Identify which cell holds the provided text, then report its [X, Y] central coordinate. 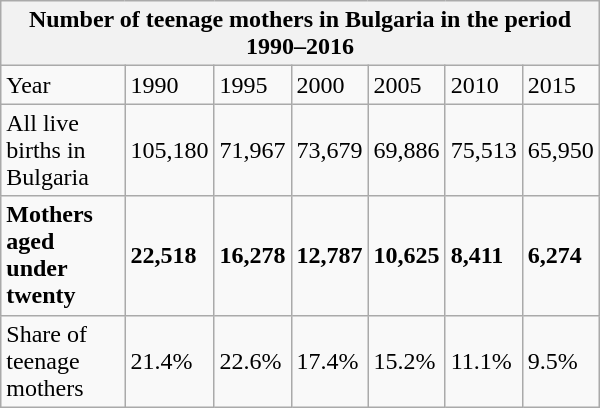
11.1% [484, 361]
8,411 [484, 256]
22,518 [170, 256]
Mothers aged under twenty [63, 256]
9.5% [560, 361]
2010 [484, 85]
2000 [330, 85]
Year [63, 85]
105,180 [170, 150]
69,886 [406, 150]
10,625 [406, 256]
71,967 [252, 150]
17.4% [330, 361]
22.6% [252, 361]
1995 [252, 85]
15.2% [406, 361]
12,787 [330, 256]
75,513 [484, 150]
2015 [560, 85]
73,679 [330, 150]
65,950 [560, 150]
16,278 [252, 256]
Number of teenage mothers in Bulgaria in the period 1990–2016 [300, 34]
21.4% [170, 361]
1990 [170, 85]
All live births in Bulgaria [63, 150]
6,274 [560, 256]
2005 [406, 85]
Share of teenage mothers [63, 361]
